Provide the [X, Y] coordinate of the cell's center where the given text is located.  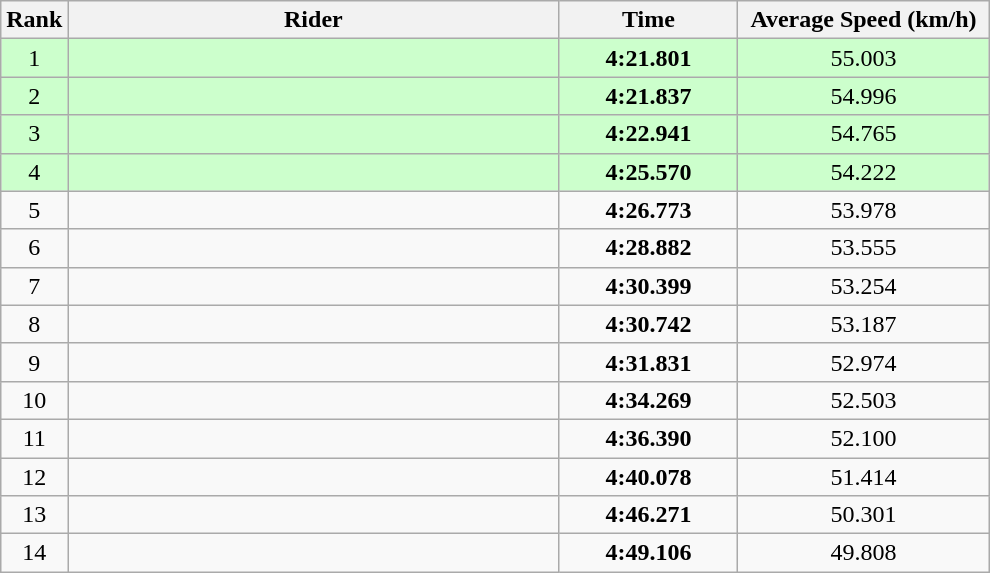
Rider [314, 20]
53.187 [864, 324]
55.003 [864, 58]
54.996 [864, 96]
10 [34, 400]
3 [34, 134]
4:34.269 [648, 400]
4:36.390 [648, 438]
49.808 [864, 553]
4:49.106 [648, 553]
52.100 [864, 438]
50.301 [864, 515]
4:21.837 [648, 96]
4:25.570 [648, 172]
54.765 [864, 134]
7 [34, 286]
4:30.742 [648, 324]
8 [34, 324]
53.978 [864, 210]
54.222 [864, 172]
4:26.773 [648, 210]
5 [34, 210]
4:22.941 [648, 134]
4:28.882 [648, 248]
4:21.801 [648, 58]
14 [34, 553]
4 [34, 172]
Average Speed (km/h) [864, 20]
2 [34, 96]
Rank [34, 20]
52.974 [864, 362]
4:30.399 [648, 286]
6 [34, 248]
4:31.831 [648, 362]
4:46.271 [648, 515]
Time [648, 20]
12 [34, 477]
53.555 [864, 248]
53.254 [864, 286]
51.414 [864, 477]
11 [34, 438]
1 [34, 58]
4:40.078 [648, 477]
52.503 [864, 400]
13 [34, 515]
9 [34, 362]
